Provide the (x, y) coordinate of the cell's center where the given text is located.  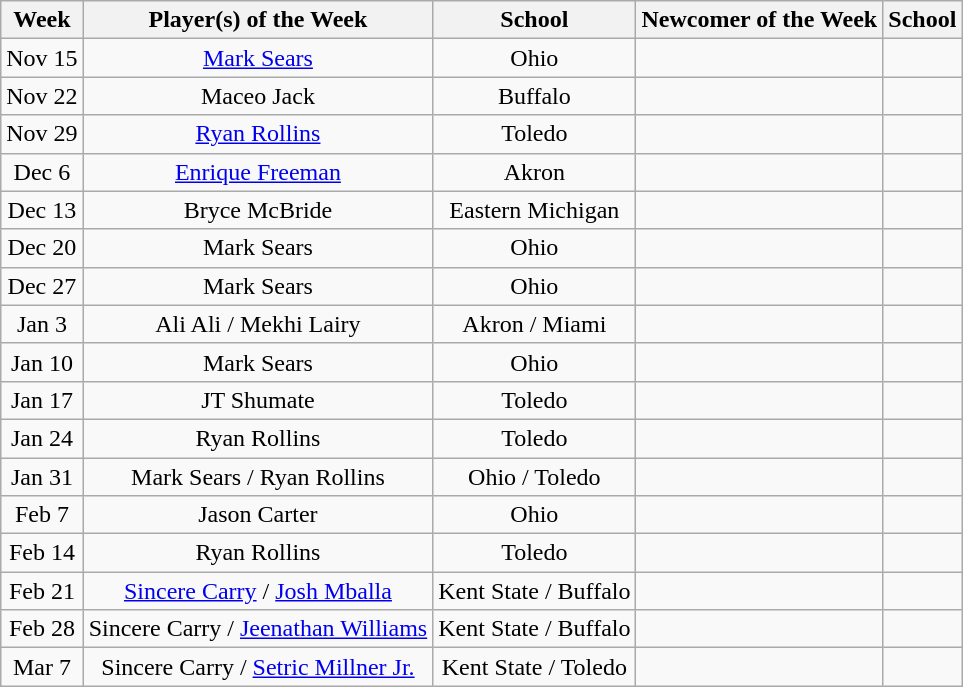
Nov 15 (42, 58)
Newcomer of the Week (760, 20)
Sincere Carry / Jeenathan Williams (258, 629)
Eastern Michigan (534, 210)
Jan 31 (42, 477)
Jason Carter (258, 515)
Dec 27 (42, 286)
Dec 13 (42, 210)
Kent State / Toledo (534, 667)
Akron (534, 172)
Akron / Miami (534, 324)
Feb 21 (42, 591)
Feb 14 (42, 553)
Sincere Carry / Josh Mballa (258, 591)
Feb 7 (42, 515)
Dec 20 (42, 248)
Dec 6 (42, 172)
JT Shumate (258, 400)
Jan 24 (42, 438)
Bryce McBride (258, 210)
Jan 17 (42, 400)
Ali Ali / Mekhi Lairy (258, 324)
Jan 10 (42, 362)
Buffalo (534, 96)
Nov 22 (42, 96)
Feb 28 (42, 629)
Enrique Freeman (258, 172)
Maceo Jack (258, 96)
Mar 7 (42, 667)
Player(s) of the Week (258, 20)
Mark Sears / Ryan Rollins (258, 477)
Sincere Carry / Setric Millner Jr. (258, 667)
Nov 29 (42, 134)
Ohio / Toledo (534, 477)
Week (42, 20)
Jan 3 (42, 324)
